Extract the [X, Y] coordinate from the center of the cell holding the provided text.  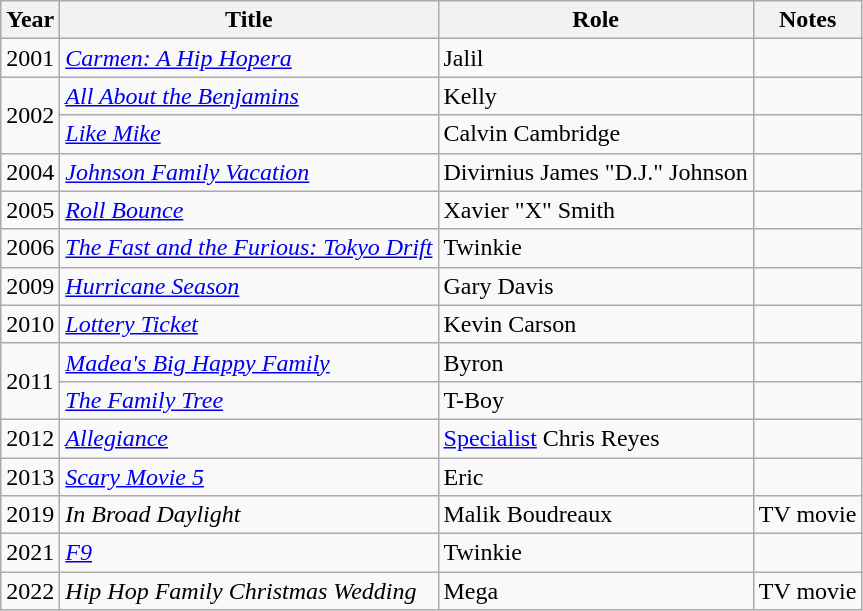
Mega [596, 591]
2005 [30, 210]
Hurricane Season [249, 286]
2002 [30, 115]
2009 [30, 286]
All About the Benjamins [249, 96]
Byron [596, 362]
F9 [249, 553]
Role [596, 20]
Divirnius James "D.J." Johnson [596, 172]
Madea's Big Happy Family [249, 362]
2021 [30, 553]
Roll Bounce [249, 210]
Specialist Chris Reyes [596, 438]
2010 [30, 324]
Jalil [596, 58]
Title [249, 20]
2001 [30, 58]
2004 [30, 172]
Gary Davis [596, 286]
Kelly [596, 96]
Xavier "X" Smith [596, 210]
Lottery Ticket [249, 324]
2019 [30, 515]
Malik Boudreaux [596, 515]
The Family Tree [249, 400]
Like Mike [249, 134]
The Fast and the Furious: Tokyo Drift [249, 248]
Eric [596, 477]
Calvin Cambridge [596, 134]
Carmen: A Hip Hopera [249, 58]
Year [30, 20]
T-Boy [596, 400]
2022 [30, 591]
Allegiance [249, 438]
2012 [30, 438]
Notes [808, 20]
2011 [30, 381]
Hip Hop Family Christmas Wedding [249, 591]
In Broad Daylight [249, 515]
Kevin Carson [596, 324]
2006 [30, 248]
2013 [30, 477]
Johnson Family Vacation [249, 172]
Scary Movie 5 [249, 477]
